Scan for the cell matching the given text and deliver its (X, Y) coordinate at center. 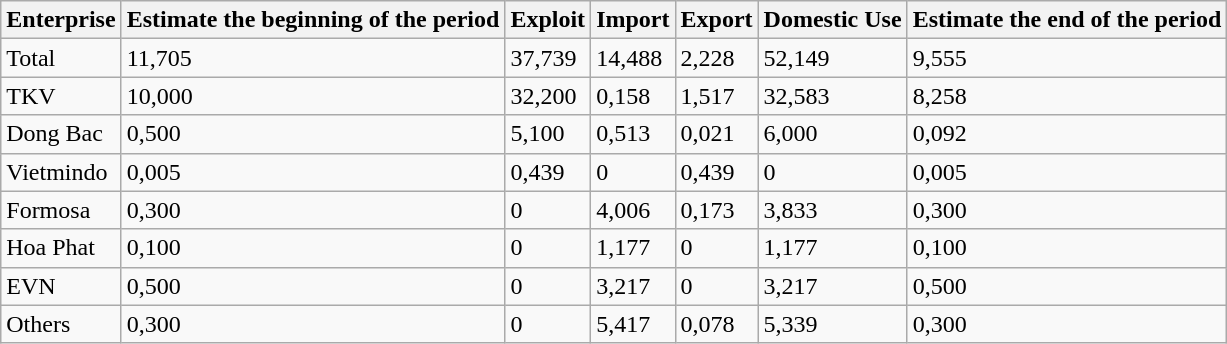
0,158 (633, 96)
0,021 (716, 134)
Estimate the beginning of the period (313, 20)
5,339 (832, 324)
Others (61, 324)
10,000 (313, 96)
5,100 (548, 134)
32,583 (832, 96)
Dong Bac (61, 134)
Enterprise (61, 20)
Domestic Use (832, 20)
3,833 (832, 210)
2,228 (716, 58)
0,092 (1067, 134)
Estimate the end of the period (1067, 20)
0,078 (716, 324)
52,149 (832, 58)
Hoa Phat (61, 248)
Total (61, 58)
Import (633, 20)
0,513 (633, 134)
32,200 (548, 96)
6,000 (832, 134)
8,258 (1067, 96)
Export (716, 20)
TKV (61, 96)
9,555 (1067, 58)
Vietmindo (61, 172)
EVN (61, 286)
Formosa (61, 210)
0,173 (716, 210)
4,006 (633, 210)
37,739 (548, 58)
11,705 (313, 58)
14,488 (633, 58)
Exploit (548, 20)
1,517 (716, 96)
5,417 (633, 324)
